Detect which cell encompasses the target text, then output its (X, Y) center coordinate. 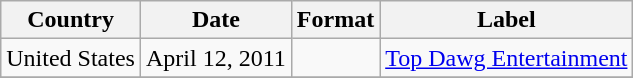
Label (506, 20)
Top Dawg Entertainment (506, 58)
Date (216, 20)
April 12, 2011 (216, 58)
United States (71, 58)
Format (335, 20)
Country (71, 20)
